Return the (X, Y) coordinate for the center point of the cell that contains the specified text.  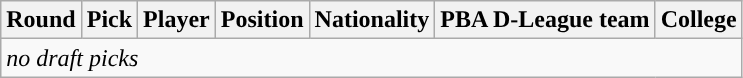
Pick (109, 20)
no draft picks (372, 58)
Position (262, 20)
Nationality (372, 20)
College (698, 20)
Player (177, 20)
PBA D-League team (545, 20)
Round (41, 20)
